From the cell containing the given text, extract its center point as [X, Y] coordinate. 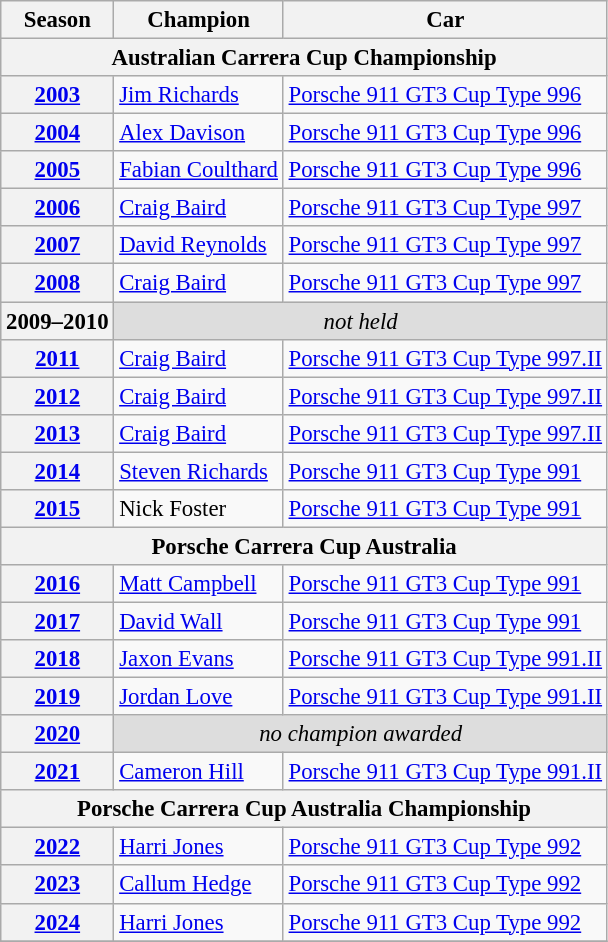
2013 [58, 433]
2011 [58, 358]
Alex Davison [198, 133]
Fabian Coulthard [198, 170]
2012 [58, 396]
2020 [58, 734]
Jordan Love [198, 697]
Australian Carrera Cup Championship [304, 58]
Matt Campbell [198, 584]
2022 [58, 847]
2009–2010 [58, 321]
2004 [58, 133]
2021 [58, 772]
Jim Richards [198, 95]
2005 [58, 170]
Porsche Carrera Cup Australia [304, 546]
2019 [58, 697]
Nick Foster [198, 509]
2024 [58, 922]
not held [361, 321]
Callum Hedge [198, 885]
2023 [58, 885]
Season [58, 20]
2018 [58, 659]
no champion awarded [361, 734]
Steven Richards [198, 471]
2007 [58, 245]
2017 [58, 621]
2016 [58, 584]
2006 [58, 208]
2008 [58, 283]
David Reynolds [198, 245]
Champion [198, 20]
Porsche Carrera Cup Australia Championship [304, 809]
Cameron Hill [198, 772]
Jaxon Evans [198, 659]
David Wall [198, 621]
Car [445, 20]
2015 [58, 509]
2014 [58, 471]
2003 [58, 95]
